Extract the [x, y] coordinate from the center of the cell holding the provided text.  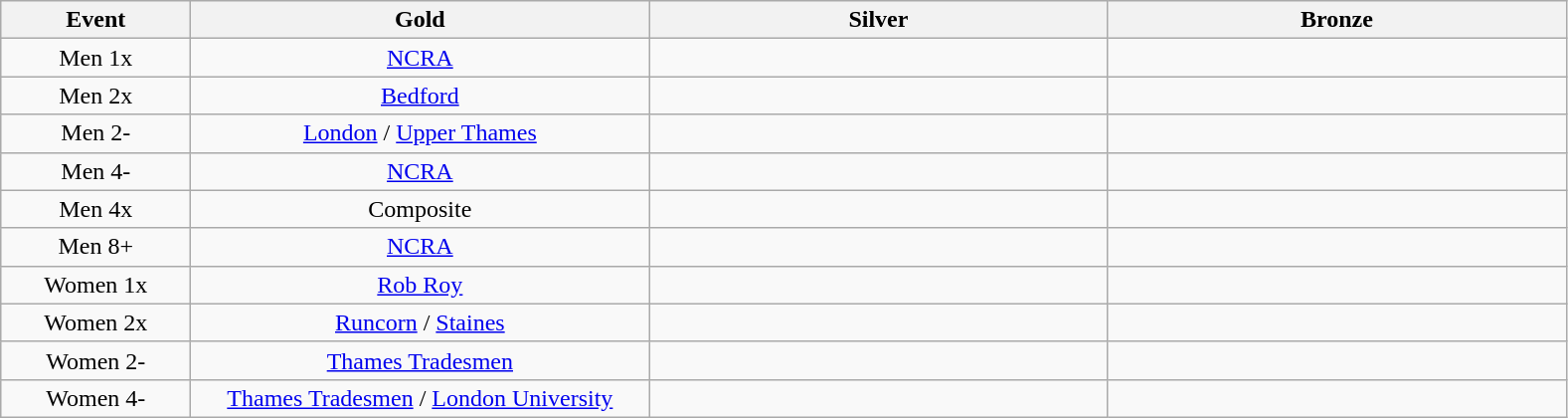
Gold [420, 20]
Women 1x [95, 285]
Bronze [1336, 20]
Women 4- [95, 398]
Rob Roy [420, 285]
Thames Tradesmen [420, 360]
Thames Tradesmen / London University [420, 398]
Men 8+ [95, 247]
Event [95, 20]
Men 1x [95, 58]
Silver [879, 20]
London / Upper Thames [420, 133]
Men 4x [95, 209]
Women 2- [95, 360]
Women 2x [95, 322]
Men 4- [95, 171]
Composite [420, 209]
Runcorn / Staines [420, 322]
Bedford [420, 96]
Men 2x [95, 96]
Men 2- [95, 133]
